From the cell containing the given text, extract its center point as (x, y) coordinate. 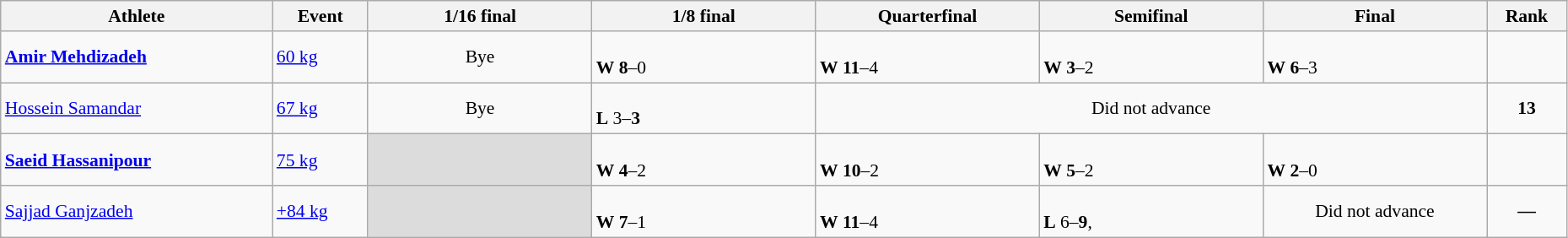
60 kg (321, 57)
Sajjad Ganjzadeh (137, 211)
W 2–0 (1375, 160)
Hossein Samandar (137, 108)
+84 kg (321, 211)
W 6–3 (1375, 57)
Rank (1527, 16)
W 4–2 (703, 160)
L 6–9, (1150, 211)
Event (321, 16)
Amir Mehdizadeh (137, 57)
Final (1375, 16)
Saeid Hassanipour (137, 160)
1/8 final (703, 16)
67 kg (321, 108)
L 3–3 (703, 108)
Semifinal (1150, 16)
75 kg (321, 160)
W 3–2 (1150, 57)
— (1527, 211)
Athlete (137, 16)
W 5–2 (1150, 160)
W 8–0 (703, 57)
W 7–1 (703, 211)
Quarterfinal (928, 16)
W 10–2 (928, 160)
13 (1527, 108)
1/16 final (479, 16)
